Provide the [X, Y] coordinate of the cell's center where the given text is located.  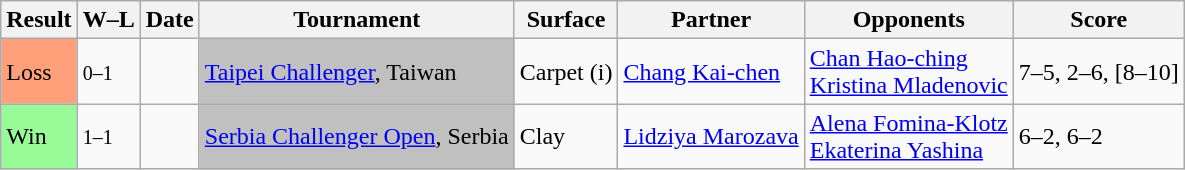
0–1 [108, 72]
1–1 [108, 136]
Partner [711, 20]
Win [39, 136]
Taipei Challenger, Taiwan [356, 72]
Carpet (i) [566, 72]
6–2, 6–2 [1098, 136]
W–L [108, 20]
Result [39, 20]
Chang Kai-chen [711, 72]
Loss [39, 72]
Opponents [908, 20]
Chan Hao-ching Kristina Mladenovic [908, 72]
7–5, 2–6, [8–10] [1098, 72]
Tournament [356, 20]
Score [1098, 20]
Lidziya Marozava [711, 136]
Date [170, 20]
Clay [566, 136]
Alena Fomina-Klotz Ekaterina Yashina [908, 136]
Surface [566, 20]
Serbia Challenger Open, Serbia [356, 136]
